Scan for the cell matching the given text and deliver its [x, y] coordinate at center. 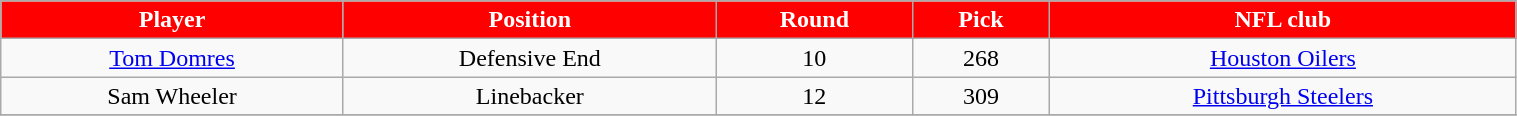
Round [814, 20]
Position [530, 20]
Linebacker [530, 96]
12 [814, 96]
Sam Wheeler [172, 96]
309 [980, 96]
268 [980, 58]
10 [814, 58]
Pick [980, 20]
Defensive End [530, 58]
Player [172, 20]
Tom Domres [172, 58]
Houston Oilers [1283, 58]
NFL club [1283, 20]
Pittsburgh Steelers [1283, 96]
